Identify which cell holds the provided text, then report its (X, Y) central coordinate. 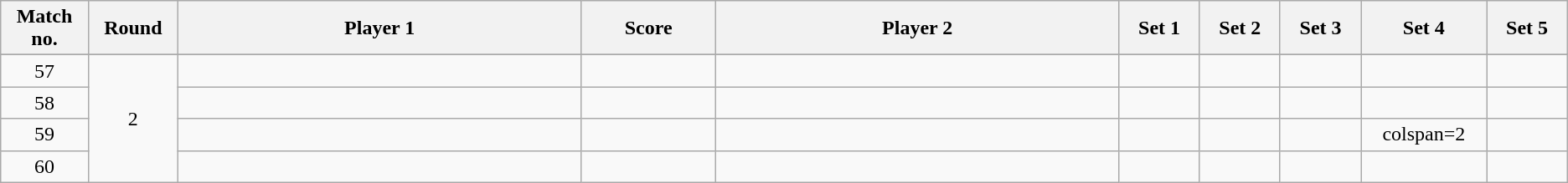
Set 4 (1424, 28)
Set 2 (1240, 28)
Set 3 (1320, 28)
Score (648, 28)
Set 5 (1527, 28)
58 (45, 103)
Round (132, 28)
2 (132, 119)
colspan=2 (1424, 135)
Player 2 (916, 28)
57 (45, 71)
Match no. (45, 28)
Player 1 (379, 28)
60 (45, 166)
59 (45, 135)
Set 1 (1159, 28)
